From the cell containing the given text, extract its center point as (X, Y) coordinate. 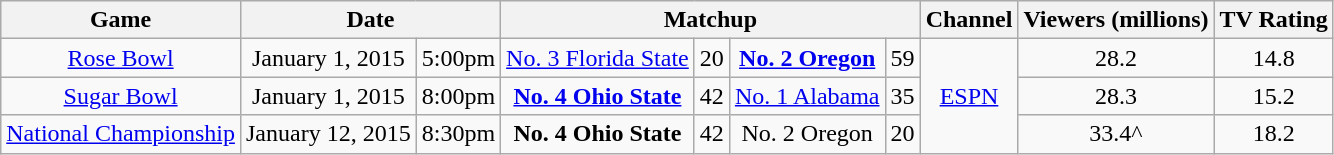
No. 1 Alabama (807, 96)
Date (370, 20)
8:30pm (458, 134)
TV Rating (1274, 20)
Sugar Bowl (121, 96)
59 (902, 58)
Viewers (millions) (1116, 20)
14.8 (1274, 58)
18.2 (1274, 134)
15.2 (1274, 96)
33.4^ (1116, 134)
Matchup (711, 20)
Rose Bowl (121, 58)
Game (121, 20)
ESPN (969, 96)
28.2 (1116, 58)
5:00pm (458, 58)
35 (902, 96)
National Championship (121, 134)
No. 3 Florida State (598, 58)
January 12, 2015 (328, 134)
8:00pm (458, 96)
Channel (969, 20)
28.3 (1116, 96)
